Return [x, y] of the center of cell containing provided text 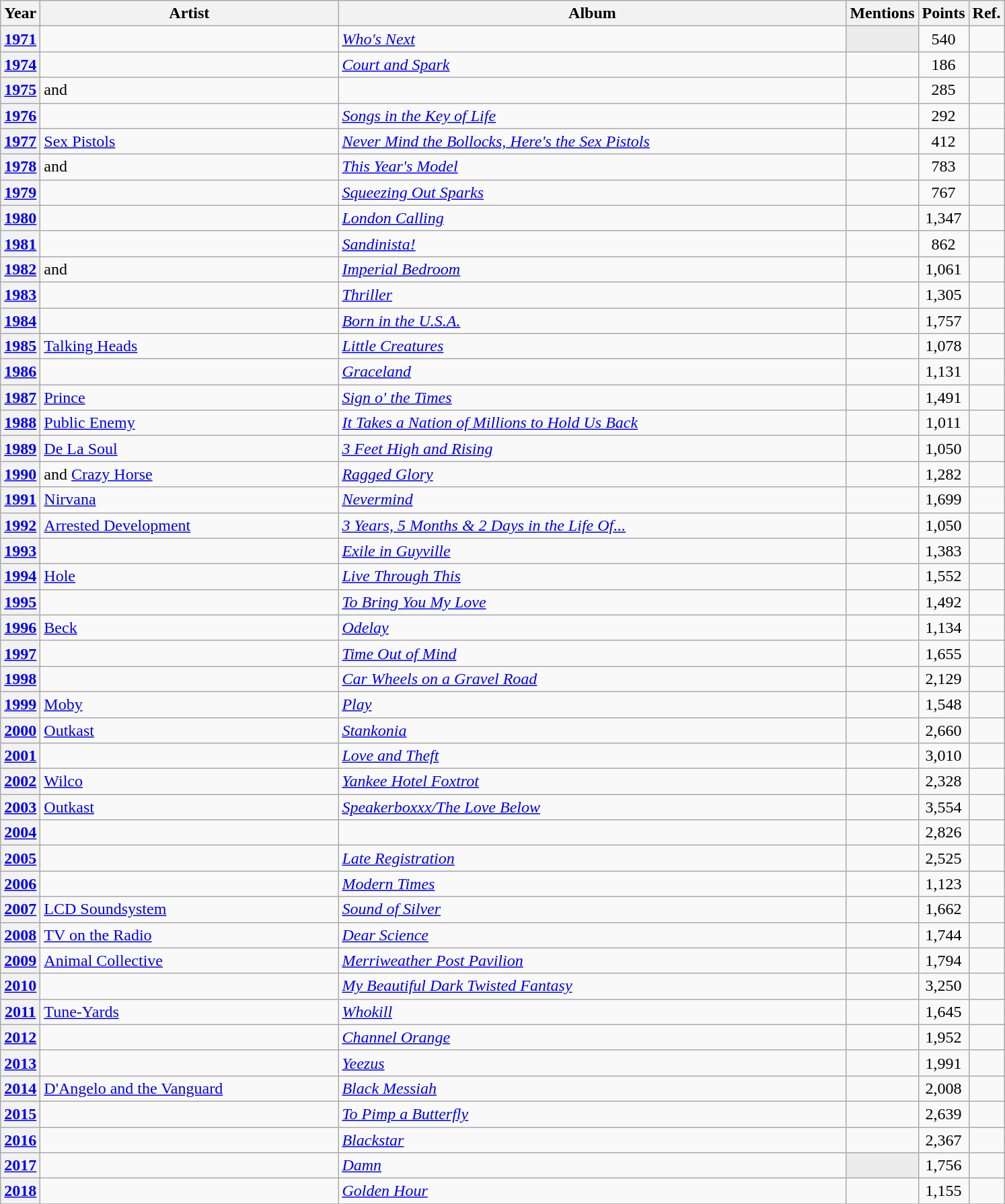
De La Soul [190, 449]
Songs in the Key of Life [592, 116]
412 [943, 141]
Prince [190, 398]
1,645 [943, 1012]
3 Feet High and Rising [592, 449]
Blackstar [592, 1140]
2002 [20, 782]
2000 [20, 730]
Points [943, 13]
Sign o' the Times [592, 398]
2014 [20, 1088]
1980 [20, 218]
1,134 [943, 628]
Whokill [592, 1012]
Merriweather Post Pavilion [592, 961]
3 Years, 5 Months & 2 Days in the Life Of... [592, 525]
285 [943, 90]
1,548 [943, 704]
Beck [190, 628]
2,639 [943, 1114]
To Bring You My Love [592, 602]
2,826 [943, 833]
Arrested Development [190, 525]
Yeezus [592, 1063]
Talking Heads [190, 346]
1,131 [943, 372]
1977 [20, 141]
Never Mind the Bollocks, Here's the Sex Pistols [592, 141]
1971 [20, 39]
1992 [20, 525]
862 [943, 243]
1,061 [943, 269]
1976 [20, 116]
1994 [20, 576]
2013 [20, 1063]
1979 [20, 192]
1985 [20, 346]
Stankonia [592, 730]
1,655 [943, 653]
This Year's Model [592, 167]
1,155 [943, 1191]
1983 [20, 295]
Year [20, 13]
Yankee Hotel Foxtrot [592, 782]
Dear Science [592, 935]
Animal Collective [190, 961]
2009 [20, 961]
Time Out of Mind [592, 653]
1990 [20, 474]
TV on the Radio [190, 935]
1996 [20, 628]
Black Messiah [592, 1088]
1981 [20, 243]
Love and Theft [592, 756]
Exile in Guyville [592, 551]
Sound of Silver [592, 909]
Play [592, 704]
3,554 [943, 807]
Nirvana [190, 500]
2015 [20, 1114]
To Pimp a Butterfly [592, 1114]
3,250 [943, 986]
1974 [20, 65]
2008 [20, 935]
Damn [592, 1166]
2004 [20, 833]
2001 [20, 756]
292 [943, 116]
Modern Times [592, 884]
2012 [20, 1037]
1,662 [943, 909]
540 [943, 39]
1995 [20, 602]
Album [592, 13]
Odelay [592, 628]
LCD Soundsystem [190, 909]
1991 [20, 500]
1984 [20, 321]
1,383 [943, 551]
1,492 [943, 602]
1,078 [943, 346]
2,008 [943, 1088]
Who's Next [592, 39]
Hole [190, 576]
My Beautiful Dark Twisted Fantasy [592, 986]
and Crazy Horse [190, 474]
Imperial Bedroom [592, 269]
Late Registration [592, 858]
2018 [20, 1191]
London Calling [592, 218]
Channel Orange [592, 1037]
1,347 [943, 218]
It Takes a Nation of Millions to Hold Us Back [592, 423]
Live Through This [592, 576]
2011 [20, 1012]
Squeezing Out Sparks [592, 192]
Sandinista! [592, 243]
Public Enemy [190, 423]
D'Angelo and the Vanguard [190, 1088]
1993 [20, 551]
1,123 [943, 884]
Artist [190, 13]
767 [943, 192]
1,794 [943, 961]
Court and Spark [592, 65]
1982 [20, 269]
Car Wheels on a Gravel Road [592, 679]
Little Creatures [592, 346]
1997 [20, 653]
Moby [190, 704]
2003 [20, 807]
2016 [20, 1140]
2,660 [943, 730]
1,305 [943, 295]
3,010 [943, 756]
1986 [20, 372]
2017 [20, 1166]
1,699 [943, 500]
1,552 [943, 576]
2005 [20, 858]
Mentions [883, 13]
Graceland [592, 372]
Ragged Glory [592, 474]
1978 [20, 167]
1975 [20, 90]
1,991 [943, 1063]
Ref. [986, 13]
Speakerboxxx/The Love Below [592, 807]
2010 [20, 986]
Golden Hour [592, 1191]
1,011 [943, 423]
Nevermind [592, 500]
1,756 [943, 1166]
783 [943, 167]
Born in the U.S.A. [592, 321]
Wilco [190, 782]
1989 [20, 449]
1998 [20, 679]
2,367 [943, 1140]
1988 [20, 423]
2006 [20, 884]
186 [943, 65]
1,744 [943, 935]
Sex Pistols [190, 141]
Thriller [592, 295]
1,282 [943, 474]
2,129 [943, 679]
1987 [20, 398]
1999 [20, 704]
1,491 [943, 398]
Tune-Yards [190, 1012]
2,328 [943, 782]
1,757 [943, 321]
1,952 [943, 1037]
2,525 [943, 858]
2007 [20, 909]
